Pinpoint the cell where the given text exists, returning its (x, y) midpoint coordinate. 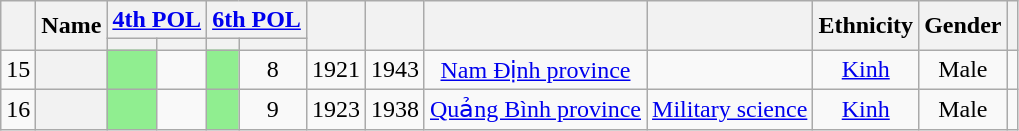
9 (272, 109)
16 (18, 109)
1923 (336, 109)
Ethnicity (866, 26)
6th POL (257, 20)
1943 (394, 70)
Gender (963, 26)
Nam Định province (535, 70)
Quảng Bình province (535, 109)
15 (18, 70)
Military science (730, 109)
Name (72, 26)
1938 (394, 109)
4th POL (157, 20)
1921 (336, 70)
8 (272, 70)
